Locate the cell with the specified text and output its (x, y) center coordinate. 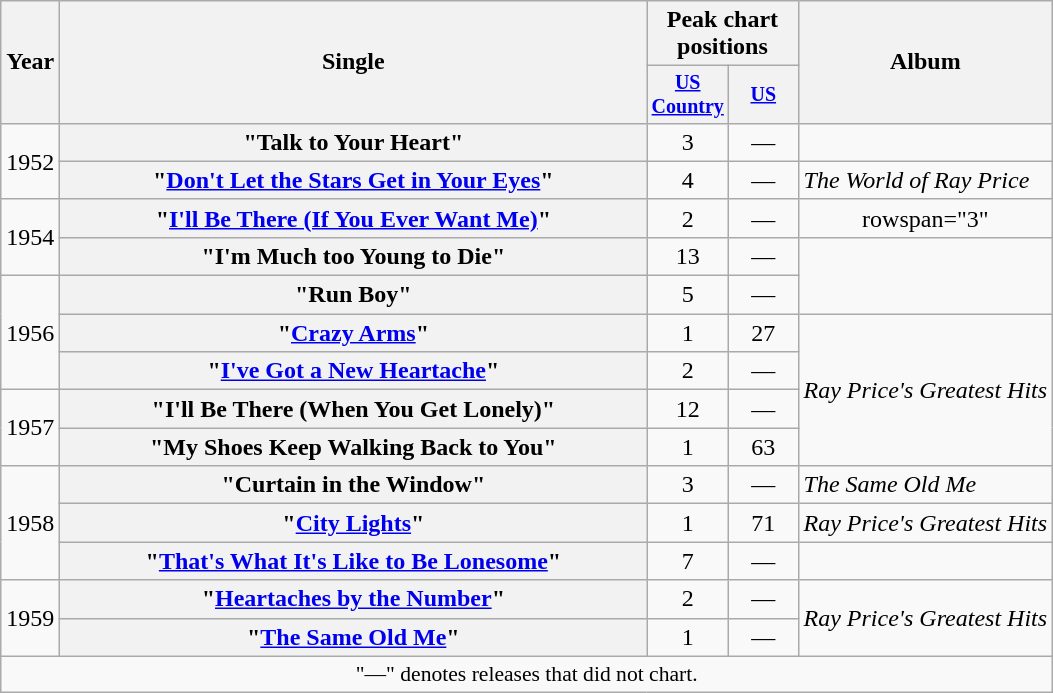
1958 (30, 523)
"Heartaches by the Number" (354, 599)
"Curtain in the Window" (354, 485)
"That's What It's Like to Be Lonesome" (354, 561)
Album (926, 62)
Single (354, 62)
"My Shoes Keep Walking Back to You" (354, 447)
"Talk to Your Heart" (354, 142)
"—" denotes releases that did not chart. (527, 674)
The Same Old Me (926, 485)
1954 (30, 237)
1957 (30, 428)
US (764, 94)
Year (30, 62)
US Country (688, 94)
"City Lights" (354, 523)
"Crazy Arms" (354, 333)
"I've Got a New Heartache" (354, 371)
13 (688, 256)
"I'll Be There (When You Get Lonely)" (354, 409)
5 (688, 295)
71 (764, 523)
rowspan="3" (926, 218)
7 (688, 561)
27 (764, 333)
"Don't Let the Stars Get in Your Eyes" (354, 180)
1956 (30, 333)
Peak chartpositions (722, 34)
"The Same Old Me" (354, 637)
"I'll Be There (If You Ever Want Me)" (354, 218)
63 (764, 447)
4 (688, 180)
"I'm Much too Young to Die" (354, 256)
1959 (30, 618)
1952 (30, 161)
The World of Ray Price (926, 180)
12 (688, 409)
"Run Boy" (354, 295)
